Identify which cell holds the provided text, then report its [X, Y] central coordinate. 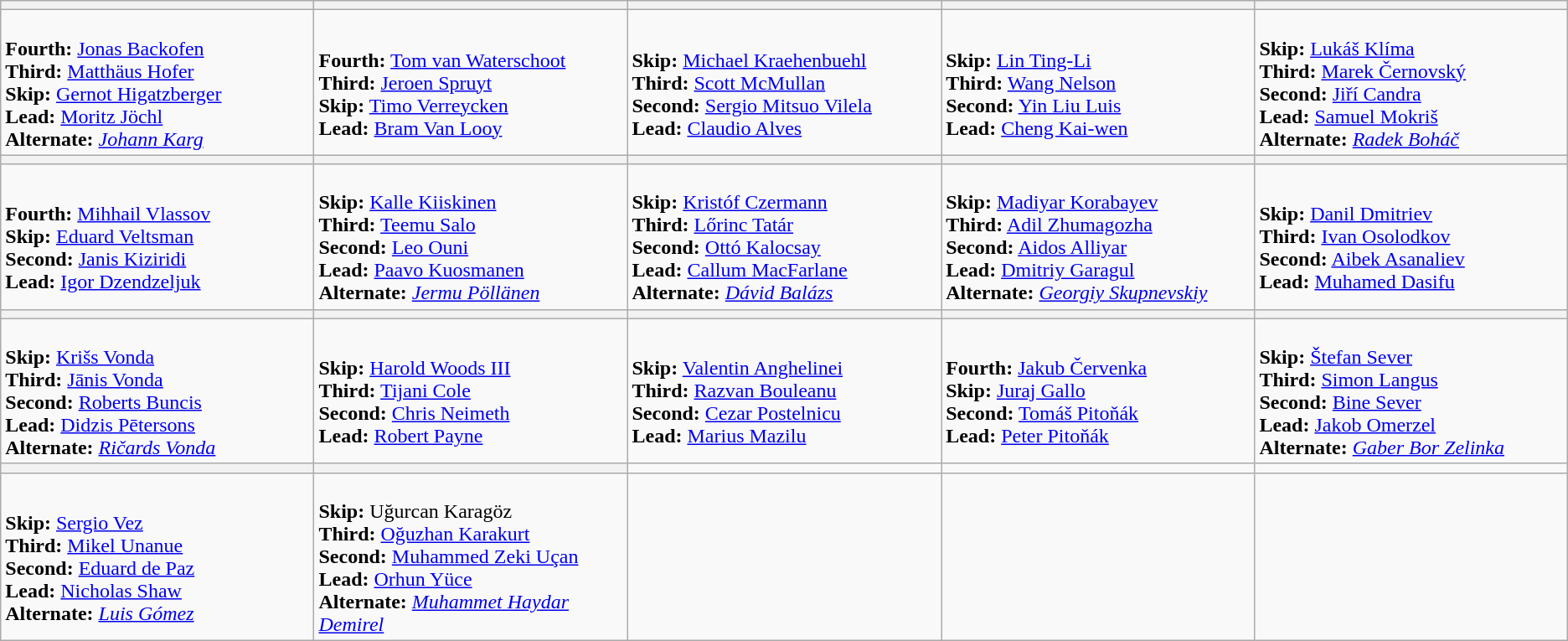
Fourth: Mihhail Vlassov Skip: Eduard Veltsman Second: Janis Kiziridi Lead: Igor Dzendzeljuk [157, 236]
Fourth: Tom van Waterschoot Third: Jeroen Spruyt Skip: Timo Verreycken Lead: Bram Van Looy [471, 82]
Skip: Madiyar Korabayev Third: Adil Zhumagozha Second: Aidos Alliyar Lead: Dmitriy Garagul Alternate: Georgiy Skupnevskiy [1098, 236]
Skip: Uğurcan Karagöz Third: Oğuzhan Karakurt Second: Muhammed Zeki Uçan Lead: Orhun Yüce Alternate: Muhammet Haydar Demirel [471, 556]
Skip: Michael Kraehenbuehl Third: Scott McMullan Second: Sergio Mitsuo Vilela Lead: Claudio Alves [784, 82]
Skip: Kristóf Czermann Third: Lőrinc Tatár Second: Ottó Kalocsay Lead: Callum MacFarlane Alternate: Dávid Balázs [784, 236]
Skip: Lukáš Klíma Third: Marek Černovský Second: Jiří Candra Lead: Samuel Mokriš Alternate: Radek Boháč [1411, 82]
Skip: Harold Woods III Third: Tijani Cole Second: Chris Neimeth Lead: Robert Payne [471, 390]
Skip: Danil Dmitriev Third: Ivan Osolodkov Second: Aibek Asanaliev Lead: Muhamed Dasifu [1411, 236]
Skip: Lin Ting-Li Third: Wang Nelson Second: Yin Liu Luis Lead: Cheng Kai-wen [1098, 82]
Skip: Krišs Vonda Third: Jānis Vonda Second: Roberts Buncis Lead: Didzis Pētersons Alternate: Ričards Vonda [157, 390]
Skip: Sergio Vez Third: Mikel Unanue Second: Eduard de Paz Lead: Nicholas Shaw Alternate: Luis Gómez [157, 556]
Fourth: Jonas Backofen Third: Matthäus Hofer Skip: Gernot Higatzberger Lead: Moritz Jöchl Alternate: Johann Karg [157, 82]
Skip: Štefan Sever Third: Simon Langus Second: Bine Sever Lead: Jakob Omerzel Alternate: Gaber Bor Zelinka [1411, 390]
Skip: Kalle Kiiskinen Third: Teemu Salo Second: Leo Ouni Lead: Paavo Kuosmanen Alternate: Jermu Pöllänen [471, 236]
Fourth: Jakub Červenka Skip: Juraj Gallo Second: Tomáš Pitoňák Lead: Peter Pitoňák [1098, 390]
Skip: Valentin Anghelinei Third: Razvan Bouleanu Second: Cezar Postelnicu Lead: Marius Mazilu [784, 390]
